Locate the cell with the specified text and output its [X, Y] center coordinate. 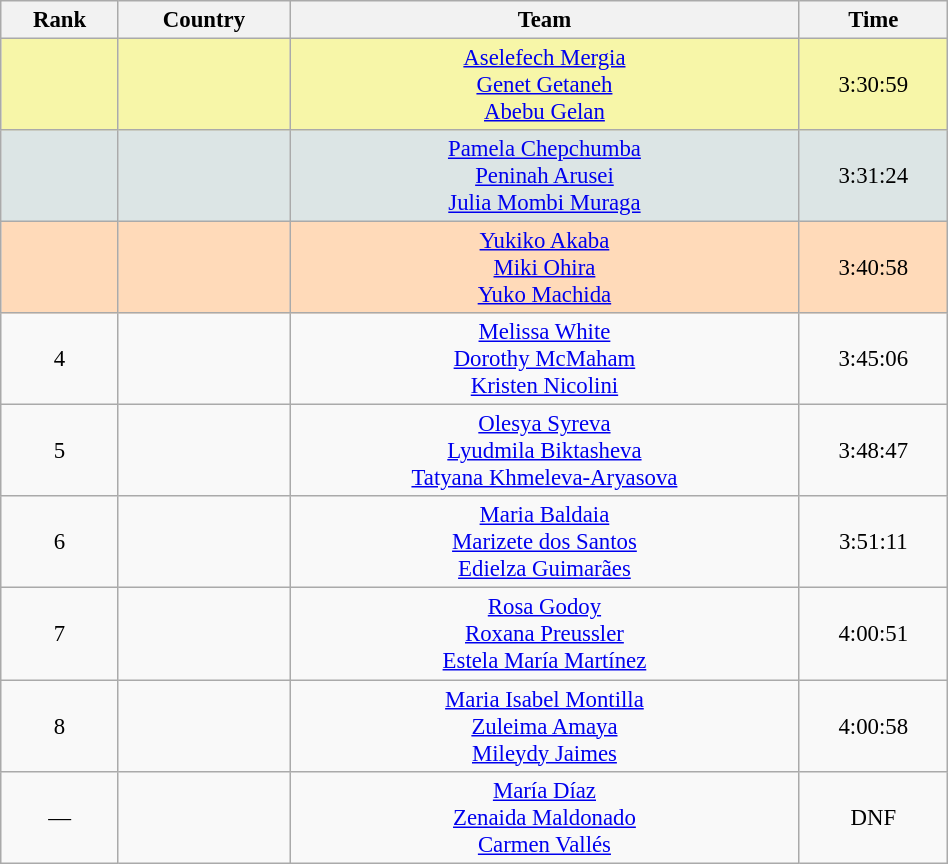
4:00:58 [873, 726]
Team [545, 20]
Melissa WhiteDorothy McMahamKristen Nicolini [545, 359]
Country [204, 20]
— [60, 817]
Aselefech MergiaGenet GetanehAbebu Gelan [545, 85]
4:00:51 [873, 634]
3:45:06 [873, 359]
3:51:11 [873, 542]
3:48:47 [873, 451]
3:40:58 [873, 268]
Pamela ChepchumbaPeninah AruseiJulia Mombi Muraga [545, 176]
Olesya SyrevaLyudmila BiktashevaTatyana Khmeleva-Aryasova [545, 451]
Maria BaldaiaMarizete dos SantosEdielza Guimarães [545, 542]
María DíazZenaida MaldonadoCarmen Vallés [545, 817]
DNF [873, 817]
Yukiko AkabaMiki OhiraYuko Machida [545, 268]
3:31:24 [873, 176]
Time [873, 20]
Maria Isabel MontillaZuleima AmayaMileydy Jaimes [545, 726]
5 [60, 451]
3:30:59 [873, 85]
Rosa GodoyRoxana PreusslerEstela María Martínez [545, 634]
4 [60, 359]
7 [60, 634]
Rank [60, 20]
6 [60, 542]
8 [60, 726]
